Pinpoint the cell where the given text exists, returning its (X, Y) midpoint coordinate. 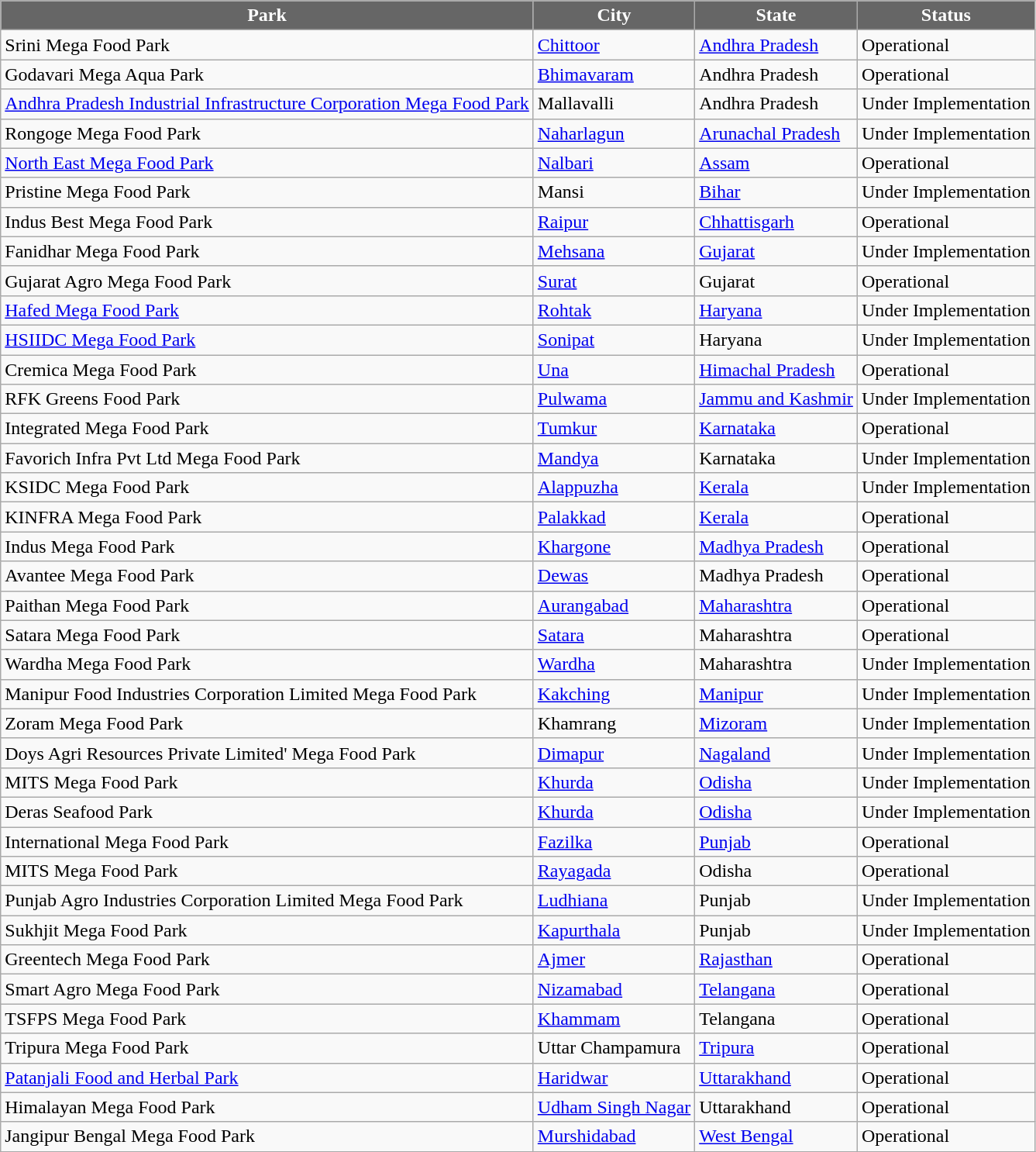
Nalbari (614, 163)
Una (614, 370)
Tripura (776, 1048)
Pristine Mega Food Park (267, 192)
Himachal Pradesh (776, 370)
Deras Seafood Park (267, 812)
Palakkad (614, 517)
West Bengal (776, 1136)
Sukhjit Mega Food Park (267, 930)
Bhimavaram (614, 74)
Status (945, 16)
North East Mega Food Park (267, 163)
Rayagada (614, 871)
Tumkur (614, 429)
Ludhiana (614, 901)
Satara (614, 635)
Ajmer (614, 960)
State (776, 16)
Manipur Food Industries Corporation Limited Mega Food Park (267, 694)
Integrated Mega Food Park (267, 429)
Chittoor (614, 45)
Zoram Mega Food Park (267, 723)
Hafed Mega Food Park (267, 310)
Udham Singh Nagar (614, 1107)
Godavari Mega Aqua Park (267, 74)
Manipur (776, 694)
KSIDC Mega Food Park (267, 488)
Dewas (614, 576)
Mallavalli (614, 104)
Assam (776, 163)
Alappuzha (614, 488)
Park (267, 16)
Greentech Mega Food Park (267, 960)
Khamrang (614, 723)
Bihar (776, 192)
Naharlagun (614, 133)
Paithan Mega Food Park (267, 605)
Murshidabad (614, 1136)
RFK Greens Food Park (267, 399)
Rongoge Mega Food Park (267, 133)
Himalayan Mega Food Park (267, 1107)
Punjab Agro Industries Corporation Limited Mega Food Park (267, 901)
Cremica Mega Food Park (267, 370)
Mansi (614, 192)
TSFPS Mega Food Park (267, 1019)
Nizamabad (614, 989)
Wardha (614, 664)
Tripura Mega Food Park (267, 1048)
Rohtak (614, 310)
Smart Agro Mega Food Park (267, 989)
Jammu and Kashmir (776, 399)
Andhra Pradesh Industrial Infrastructure Corporation Mega Food Park (267, 104)
Indus Mega Food Park (267, 547)
Doys Agri Resources Private Limited' Mega Food Park (267, 753)
Kakching (614, 694)
Fanidhar Mega Food Park (267, 251)
Uttar Champamura (614, 1048)
Surat (614, 281)
Rajasthan (776, 960)
Gujarat Agro Mega Food Park (267, 281)
KINFRA Mega Food Park (267, 517)
Raipur (614, 222)
Dimapur (614, 753)
Khammam (614, 1019)
International Mega Food Park (267, 841)
Pulwama (614, 399)
HSIIDC Mega Food Park (267, 340)
Mehsana (614, 251)
Mizoram (776, 723)
Wardha Mega Food Park (267, 664)
Satara Mega Food Park (267, 635)
Fazilka (614, 841)
Avantee Mega Food Park (267, 576)
Chhattisgarh (776, 222)
City (614, 16)
Indus Best Mega Food Park (267, 222)
Nagaland (776, 753)
Khargone (614, 547)
Sonipat (614, 340)
Aurangabad (614, 605)
Mandya (614, 458)
Srini Mega Food Park (267, 45)
Jangipur Bengal Mega Food Park (267, 1136)
Arunachal Pradesh (776, 133)
Patanjali Food and Herbal Park (267, 1078)
Favorich Infra Pvt Ltd Mega Food Park (267, 458)
Kapurthala (614, 930)
Haridwar (614, 1078)
